Search for the cell housing the specified text and yield its [X, Y] center coordinate. 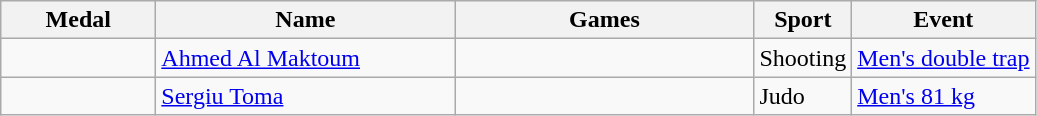
Men's 81 kg [944, 96]
Sergiu Toma [306, 96]
Judo [803, 96]
Name [306, 20]
Ahmed Al Maktoum [306, 58]
Medal [78, 20]
Games [604, 20]
Men's double trap [944, 58]
Sport [803, 20]
Shooting [803, 58]
Event [944, 20]
